Determine the (X, Y) coordinate at the center of the cell enclosing the given text.  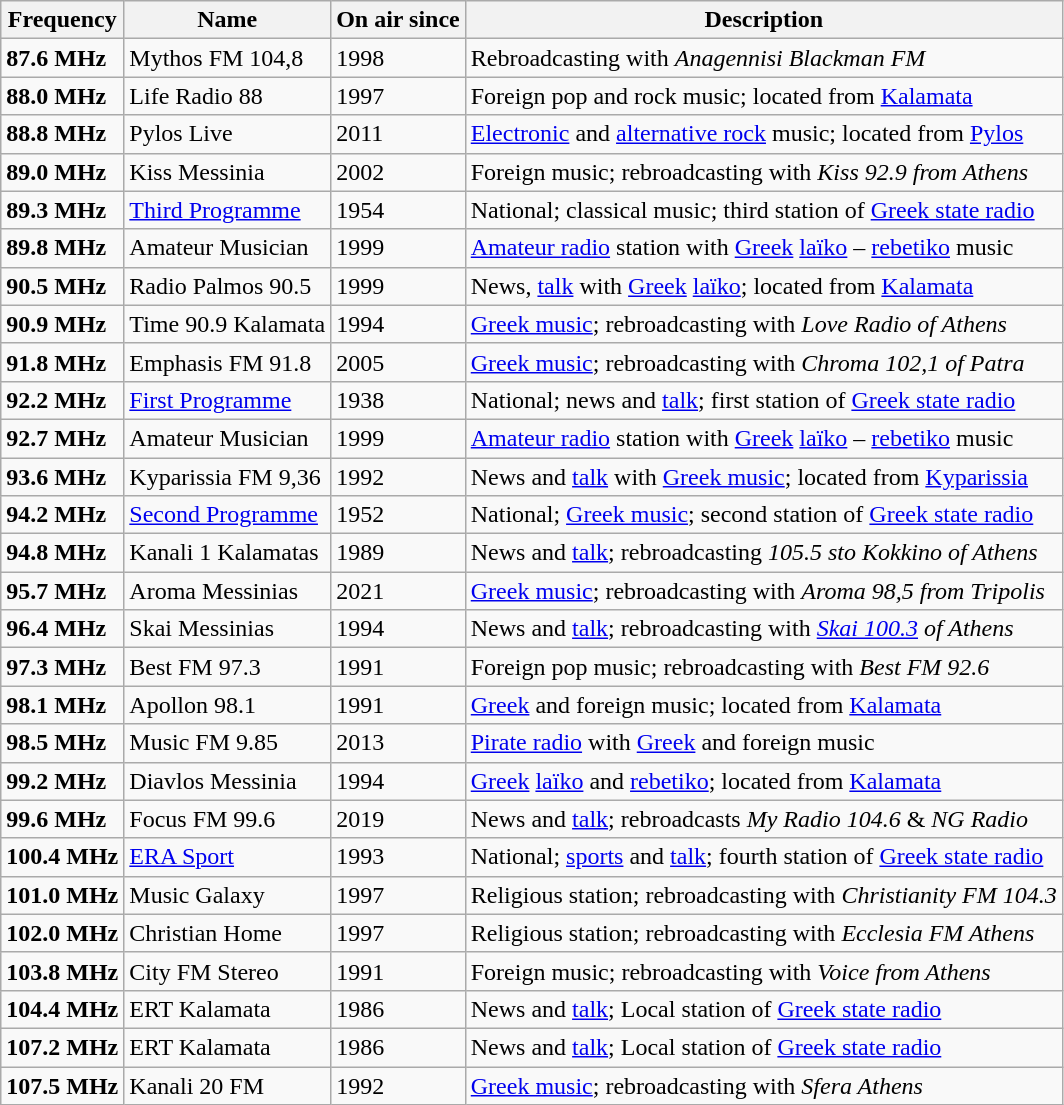
Greek and foreign music; located from Kalamata (764, 705)
97.3 MHz (62, 667)
Best FM 97.3 (228, 667)
Greek music; rebroadcasting with Love Radio of Athens (764, 324)
2021 (398, 591)
88.0 MHz (62, 96)
104.4 MHz (62, 1009)
Religious station; rebroadcasting with Christianity FM 104.3 (764, 895)
2002 (398, 172)
National; classical music; third station of Greek state radio (764, 210)
News and talk with Greek music; located from Kyparissia (764, 477)
Foreign music; rebroadcasting with Kiss 92.9 from Athens (764, 172)
Diavlos Messinia (228, 781)
National; sports and talk; fourth station of Greek state radio (764, 857)
Aroma Messinias (228, 591)
Kanali 1 Kalamatas (228, 553)
1952 (398, 515)
99.2 MHz (62, 781)
Description (764, 20)
Pirate radio with Greek and foreign music (764, 743)
91.8 MHz (62, 362)
102.0 MHz (62, 933)
Pylos Live (228, 134)
Kyparissia FM 9,36 (228, 477)
94.2 MHz (62, 515)
Skai Messinias (228, 629)
94.8 MHz (62, 553)
National; Greek music; second station of Greek state radio (764, 515)
Apollon 98.1 (228, 705)
89.3 MHz (62, 210)
92.2 MHz (62, 400)
Christian Home (228, 933)
Second Programme (228, 515)
Mythos FM 104,8 (228, 58)
News and talk; rebroadcasting 105.5 sto Kokkino of Athens (764, 553)
1938 (398, 400)
107.5 MHz (62, 1085)
2011 (398, 134)
2019 (398, 819)
News and talk; rebroadcasting with Skai 100.3 of Athens (764, 629)
98.5 MHz (62, 743)
Name (228, 20)
92.7 MHz (62, 438)
89.8 MHz (62, 248)
89.0 MHz (62, 172)
Kiss Messinia (228, 172)
ERA Sport (228, 857)
Emphasis FM 91.8 (228, 362)
Rebroadcasting with Anagennisi Blackman FM (764, 58)
Religious station; rebroadcasting with Ecclesia FM Athens (764, 933)
First Programme (228, 400)
103.8 MHz (62, 971)
2005 (398, 362)
Focus FM 99.6 (228, 819)
98.1 MHz (62, 705)
Radio Palmos 90.5 (228, 286)
Greek music; rebroadcasting with Chroma 102,1 of Patra (764, 362)
City FM Stereo (228, 971)
News, talk with Greek laïko; located from Kalamata (764, 286)
1954 (398, 210)
National; news and talk; first station of Greek state radio (764, 400)
99.6 MHz (62, 819)
Life Radio 88 (228, 96)
Music Galaxy (228, 895)
On air since (398, 20)
1998 (398, 58)
90.9 MHz (62, 324)
Electronic and alternative rock music; located from Pylos (764, 134)
100.4 MHz (62, 857)
Greek laïko and rebetiko; located from Kalamata (764, 781)
93.6 MHz (62, 477)
Kanali 20 FM (228, 1085)
87.6 MHz (62, 58)
90.5 MHz (62, 286)
Greek music; rebroadcasting with Sfera Athens (764, 1085)
Third Programme (228, 210)
Foreign music; rebroadcasting with Voice from Athens (764, 971)
1989 (398, 553)
2013 (398, 743)
101.0 MHz (62, 895)
107.2 MHz (62, 1047)
88.8 MHz (62, 134)
Music FM 9.85 (228, 743)
95.7 MHz (62, 591)
News and talk; rebroadcasts My Radio 104.6 & NG Radio (764, 819)
Foreign pop and rock music; located from Kalamata (764, 96)
Foreign pop music; rebroadcasting with Best FM 92.6 (764, 667)
Time 90.9 Kalamata (228, 324)
1993 (398, 857)
Frequency (62, 20)
96.4 MHz (62, 629)
Greek music; rebroadcasting with Aroma 98,5 from Tripolis (764, 591)
